Scan for the cell matching the given text and deliver its (X, Y) coordinate at center. 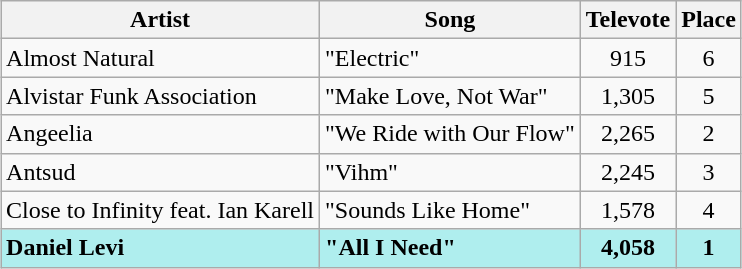
"Make Love, Not War" (450, 96)
Artist (160, 20)
"Sounds Like Home" (450, 210)
1,578 (628, 210)
Almost Natural (160, 58)
Close to Infinity feat. Ian Karell (160, 210)
Angeelia (160, 134)
3 (709, 172)
915 (628, 58)
1 (709, 248)
Song (450, 20)
4 (709, 210)
Televote (628, 20)
"Electric" (450, 58)
Daniel Levi (160, 248)
"All I Need" (450, 248)
6 (709, 58)
Alvistar Funk Association (160, 96)
5 (709, 96)
"We Ride with Our Flow" (450, 134)
Antsud (160, 172)
1,305 (628, 96)
2 (709, 134)
Place (709, 20)
2,265 (628, 134)
"Vihm" (450, 172)
2,245 (628, 172)
4,058 (628, 248)
